Return the [x, y] coordinate for the center point of the cell that contains the specified text.  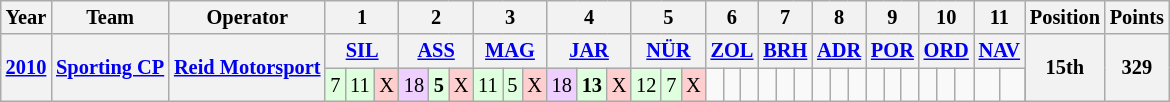
6 [732, 17]
NÜR [668, 51]
Year [26, 17]
ZOL [732, 51]
2010 [26, 68]
BRH [785, 51]
8 [839, 17]
Team [110, 17]
13 [592, 85]
Points [1137, 17]
3 [510, 17]
329 [1137, 68]
NAV [1000, 51]
ADR [839, 51]
POR [892, 51]
Sporting CP [110, 68]
Position [1065, 17]
4 [589, 17]
12 [646, 85]
15th [1065, 68]
MAG [510, 51]
ORD [946, 51]
9 [892, 17]
1 [362, 17]
2 [436, 17]
ASS [436, 51]
SIL [362, 51]
JAR [589, 51]
Reid Motorsport [247, 68]
10 [946, 17]
Operator [247, 17]
